Return the (X, Y) coordinate for the center point of the cell that contains the specified text.  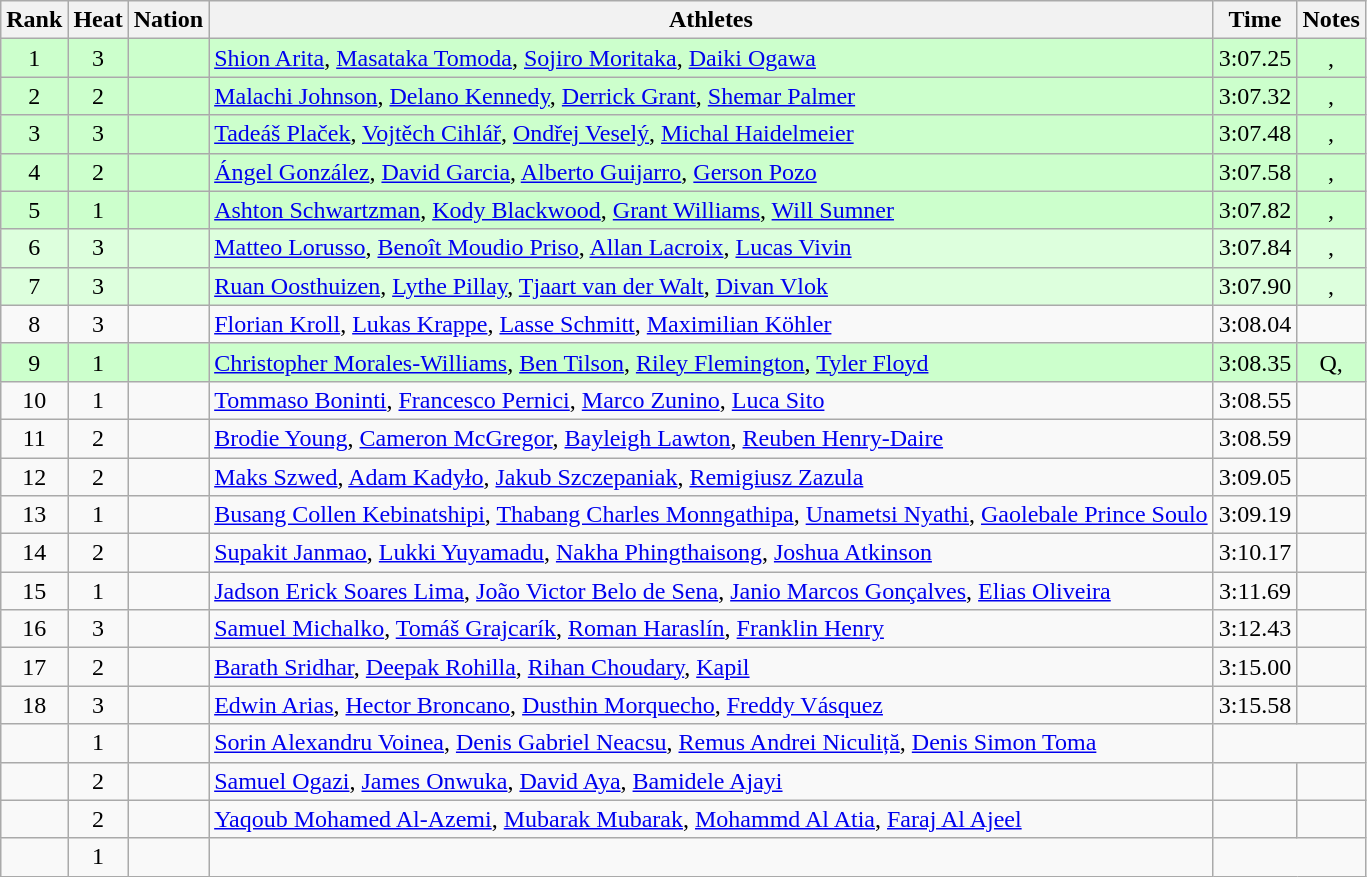
7 (34, 286)
Sorin Alexandru Voinea, Denis Gabriel Neacsu, Remus Andrei Niculiță, Denis Simon Toma (711, 743)
9 (34, 362)
Barath Sridhar, Deepak Rohilla, Rihan Choudary, Kapil (711, 667)
3:07.82 (1255, 210)
Maks Szwed, Adam Kadyło, Jakub Szczepaniak, Remigiusz Zazula (711, 477)
3:07.84 (1255, 248)
18 (34, 705)
17 (34, 667)
Jadson Erick Soares Lima, João Victor Belo de Sena, Janio Marcos Gonçalves, Elias Oliveira (711, 591)
3:08.35 (1255, 362)
Ashton Schwartzman, Kody Blackwood, Grant Williams, Will Sumner (711, 210)
13 (34, 515)
5 (34, 210)
6 (34, 248)
3:11.69 (1255, 591)
Heat (98, 20)
Busang Collen Kebinatshipi, Thabang Charles Monngathipa, Unametsi Nyathi, Gaolebale Prince Soulo (711, 515)
Nation (168, 20)
Christopher Morales-Williams, Ben Tilson, Riley Flemington, Tyler Floyd (711, 362)
3:08.59 (1255, 438)
3:12.43 (1255, 629)
Q, (1331, 362)
15 (34, 591)
3:09.19 (1255, 515)
10 (34, 400)
14 (34, 553)
Matteo Lorusso, Benoît Moudio Priso, Allan Lacroix, Lucas Vivin (711, 248)
3:08.55 (1255, 400)
Ángel González, David Garcia, Alberto Guijarro, Gerson Pozo (711, 172)
Ruan Oosthuizen, Lythe Pillay, Tjaart van der Walt, Divan Vlok (711, 286)
Shion Arita, Masataka Tomoda, Sojiro Moritaka, Daiki Ogawa (711, 58)
3:15.58 (1255, 705)
Supakit Janmao, Lukki Yuyamadu, Nakha Phingthaisong, Joshua Atkinson (711, 553)
3:07.32 (1255, 96)
Samuel Michalko, Tomáš Grajcarík, Roman Haraslín, Franklin Henry (711, 629)
3:07.48 (1255, 134)
11 (34, 438)
Notes (1331, 20)
Rank (34, 20)
3:10.17 (1255, 553)
12 (34, 477)
Tommaso Boninti, Francesco Pernici, Marco Zunino, Luca Sito (711, 400)
Athletes (711, 20)
Florian Kroll, Lukas Krappe, Lasse Schmitt, Maximilian Köhler (711, 324)
3:07.90 (1255, 286)
3:07.58 (1255, 172)
Yaqoub Mohamed Al-Azemi, Mubarak Mubarak, Mohammd Al Atia, Faraj Al Ajeel (711, 819)
3:08.04 (1255, 324)
Samuel Ogazi, James Onwuka, David Aya, Bamidele Ajayi (711, 781)
3:15.00 (1255, 667)
Brodie Young, Cameron McGregor, Bayleigh Lawton, Reuben Henry-Daire (711, 438)
3:07.25 (1255, 58)
3:09.05 (1255, 477)
Tadeáš Plaček, Vojtěch Cihlář, Ondřej Veselý, Michal Haidelmeier (711, 134)
4 (34, 172)
8 (34, 324)
Malachi Johnson, Delano Kennedy, Derrick Grant, Shemar Palmer (711, 96)
Edwin Arias, Hector Broncano, Dusthin Morquecho, Freddy Vásquez (711, 705)
16 (34, 629)
Time (1255, 20)
